Detect which cell encompasses the target text, then output its (X, Y) center coordinate. 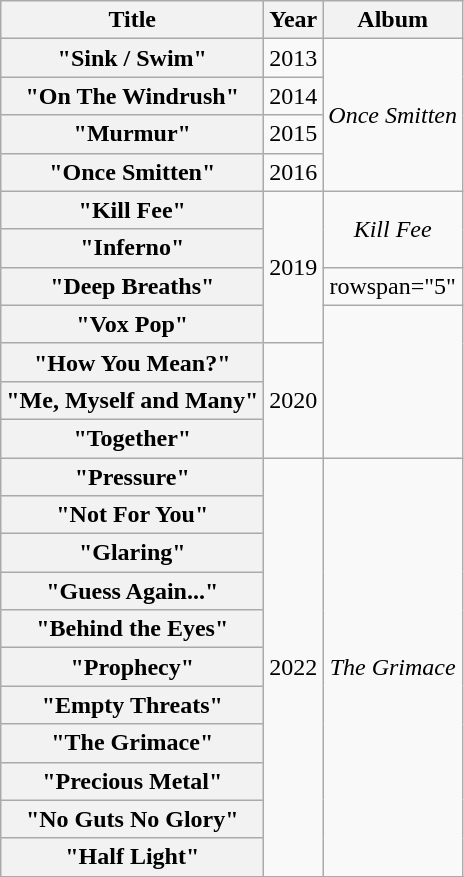
rowspan="5" (393, 286)
The Grimace (393, 668)
"Vox Pop" (132, 324)
Title (132, 20)
"Pressure" (132, 477)
Album (393, 20)
"Murmur" (132, 134)
"On The Windrush" (132, 96)
"Sink / Swim" (132, 58)
"Empty Threats" (132, 705)
Year (294, 20)
"Inferno" (132, 248)
"No Guts No Glory" (132, 819)
"Half Light" (132, 857)
"Guess Again..." (132, 591)
"Together" (132, 438)
"The Grimace" (132, 743)
"Not For You" (132, 515)
2016 (294, 172)
2022 (294, 668)
"Me, Myself and Many" (132, 400)
Once Smitten (393, 115)
"Prophecy" (132, 667)
"Precious Metal" (132, 781)
2015 (294, 134)
2013 (294, 58)
"Glaring" (132, 553)
2020 (294, 400)
Kill Fee (393, 229)
"Kill Fee" (132, 210)
"Once Smitten" (132, 172)
"Deep Breaths" (132, 286)
"Behind the Eyes" (132, 629)
"How You Mean?" (132, 362)
2019 (294, 267)
2014 (294, 96)
